Return [X, Y] of the center of cell containing provided text 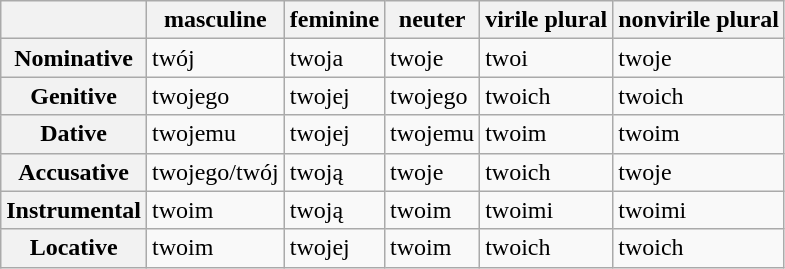
feminine [334, 20]
twoja [334, 58]
virile plural [546, 20]
twojego/twój [215, 172]
Genitive [74, 96]
masculine [215, 20]
Nominative [74, 58]
twój [215, 58]
Dative [74, 134]
Instrumental [74, 210]
Locative [74, 248]
nonvirile plural [699, 20]
neuter [432, 20]
twoi [546, 58]
Accusative [74, 172]
